Output the [X, Y] coordinate of the center of the cell containing the given text.  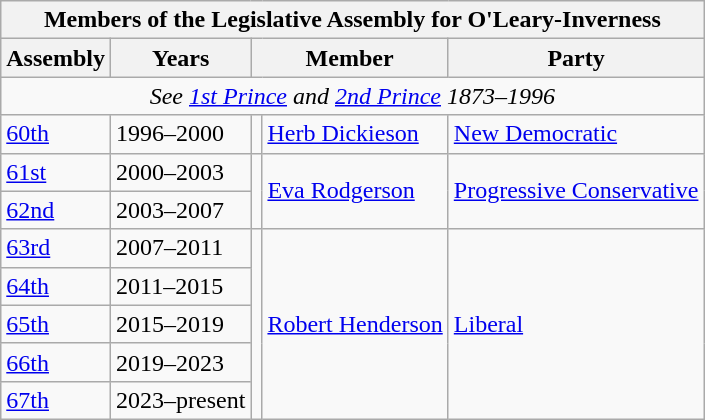
Herb Dickieson [355, 134]
Progressive Conservative [576, 191]
2015–2019 [180, 324]
63rd [56, 248]
2007–2011 [180, 248]
67th [56, 400]
2003–2007 [180, 210]
61st [56, 172]
62nd [56, 210]
Assembly [56, 58]
Liberal [576, 324]
Robert Henderson [355, 324]
Years [180, 58]
64th [56, 286]
Members of the Legislative Assembly for O'Leary-Inverness [352, 20]
2023–present [180, 400]
65th [56, 324]
60th [56, 134]
Eva Rodgerson [355, 191]
1996–2000 [180, 134]
2000–2003 [180, 172]
2011–2015 [180, 286]
Member [350, 58]
New Democratic [576, 134]
Party [576, 58]
66th [56, 362]
2019–2023 [180, 362]
See 1st Prince and 2nd Prince 1873–1996 [352, 96]
